Find where the given text appears and provide that cell's center as (X, Y) coordinate. 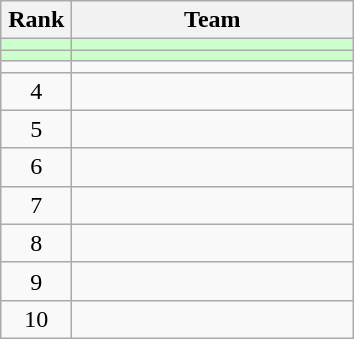
Rank (36, 20)
7 (36, 205)
9 (36, 281)
5 (36, 129)
6 (36, 167)
10 (36, 319)
Team (212, 20)
4 (36, 91)
8 (36, 243)
